Locate the cell with the specified text and output its (X, Y) center coordinate. 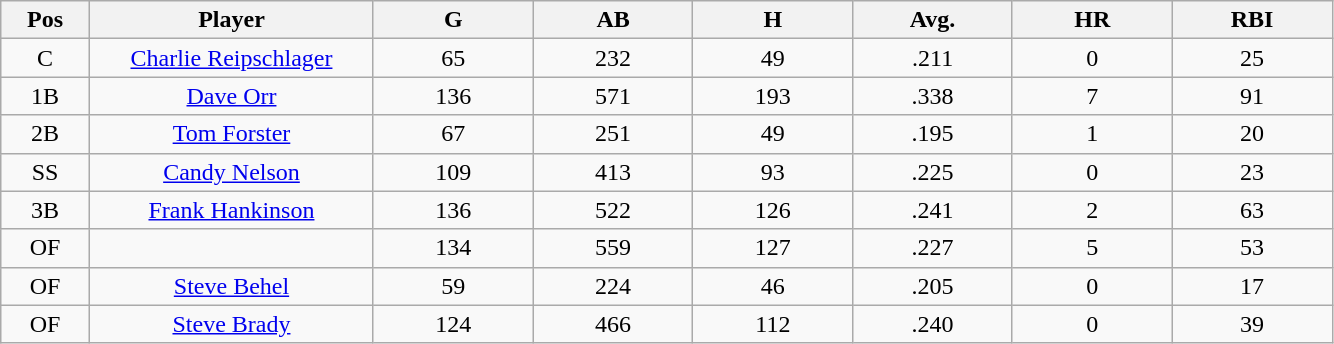
63 (1252, 210)
93 (773, 172)
.241 (933, 210)
413 (613, 172)
2B (46, 134)
124 (453, 324)
67 (453, 134)
SS (46, 172)
251 (613, 134)
HR (1092, 20)
112 (773, 324)
23 (1252, 172)
466 (613, 324)
3B (46, 210)
Avg. (933, 20)
.227 (933, 248)
91 (1252, 96)
25 (1252, 58)
H (773, 20)
17 (1252, 286)
2 (1092, 210)
Pos (46, 20)
AB (613, 20)
224 (613, 286)
65 (453, 58)
109 (453, 172)
Candy Nelson (231, 172)
559 (613, 248)
.211 (933, 58)
Steve Brady (231, 324)
39 (1252, 324)
20 (1252, 134)
59 (453, 286)
Dave Orr (231, 96)
.205 (933, 286)
571 (613, 96)
Steve Behel (231, 286)
193 (773, 96)
.195 (933, 134)
134 (453, 248)
C (46, 58)
G (453, 20)
46 (773, 286)
127 (773, 248)
522 (613, 210)
232 (613, 58)
Frank Hankinson (231, 210)
.338 (933, 96)
53 (1252, 248)
.225 (933, 172)
.240 (933, 324)
5 (1092, 248)
1B (46, 96)
RBI (1252, 20)
126 (773, 210)
1 (1092, 134)
Player (231, 20)
7 (1092, 96)
Charlie Reipschlager (231, 58)
Tom Forster (231, 134)
